Scan for the cell matching the given text and deliver its (X, Y) coordinate at center. 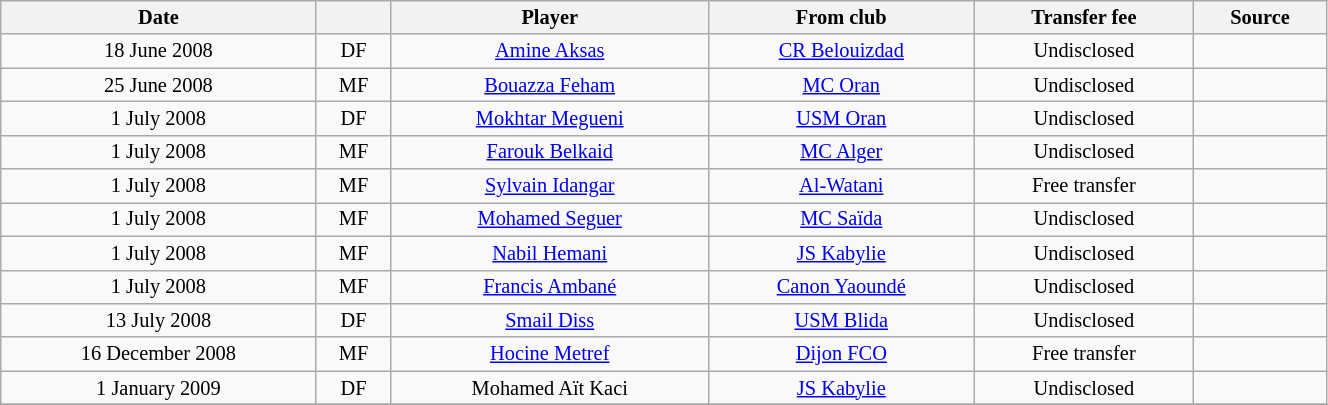
Amine Aksas (550, 51)
MC Oran (841, 85)
Mohamed Seguer (550, 219)
CR Belouizdad (841, 51)
18 June 2008 (158, 51)
Bouazza Feham (550, 85)
Al-Watani (841, 186)
Dijon FCO (841, 354)
Francis Ambané (550, 287)
MC Alger (841, 152)
From club (841, 17)
Transfer fee (1084, 17)
Farouk Belkaid (550, 152)
Mokhtar Megueni (550, 118)
13 July 2008 (158, 320)
Source (1260, 17)
Smail Diss (550, 320)
Canon Yaoundé (841, 287)
Player (550, 17)
Sylvain Idangar (550, 186)
1 January 2009 (158, 388)
25 June 2008 (158, 85)
USM Blida (841, 320)
Hocine Metref (550, 354)
USM Oran (841, 118)
Mohamed Aït Kaci (550, 388)
MC Saïda (841, 219)
16 December 2008 (158, 354)
Nabil Hemani (550, 253)
Date (158, 17)
